Extract the [X, Y] coordinate from the center of the cell holding the provided text.  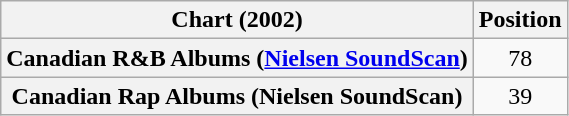
39 [520, 96]
Position [520, 20]
Chart (2002) [238, 20]
Canadian Rap Albums (Nielsen SoundScan) [238, 96]
78 [520, 58]
Canadian R&B Albums (Nielsen SoundScan) [238, 58]
